Find where the given text appears and provide that cell's center as [x, y] coordinate. 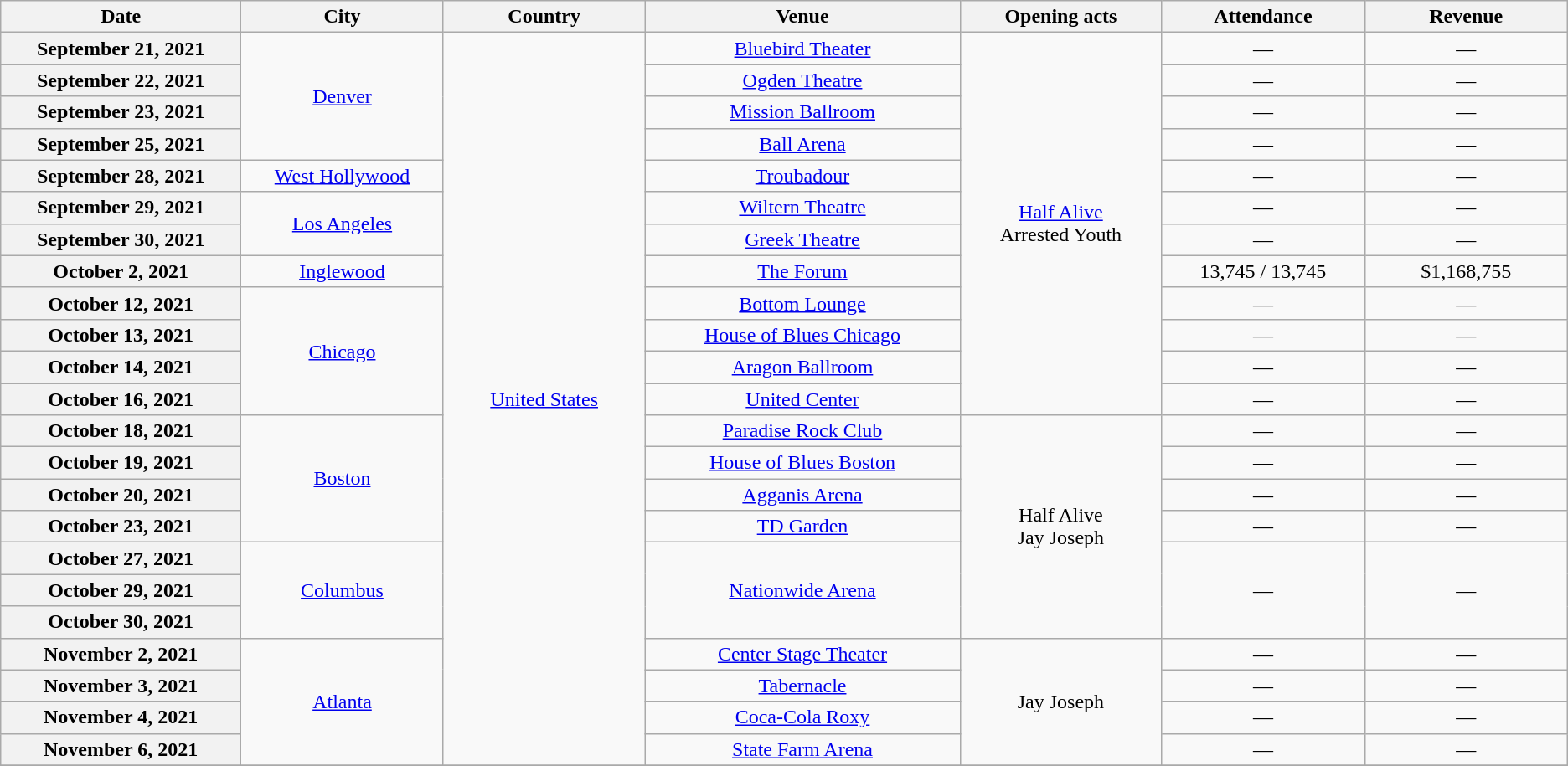
Greek Theatre [802, 239]
October 19, 2021 [121, 463]
House of Blues Boston [802, 463]
Jay Joseph [1060, 702]
September 30, 2021 [121, 239]
Wiltern Theatre [802, 208]
October 2, 2021 [121, 271]
Columbus [343, 590]
Opening acts [1060, 17]
House of Blues Chicago [802, 335]
Paradise Rock Club [802, 431]
Center Stage Theater [802, 654]
Los Angeles [343, 224]
TD Garden [802, 527]
October 20, 2021 [121, 495]
Date [121, 17]
October 23, 2021 [121, 527]
September 29, 2021 [121, 208]
October 18, 2021 [121, 431]
State Farm Arena [802, 749]
13,745 / 13,745 [1263, 271]
Aragon Ballroom [802, 367]
October 27, 2021 [121, 558]
Inglewood [343, 271]
September 21, 2021 [121, 49]
Tabernacle [802, 686]
Boston [343, 479]
United States [544, 398]
Venue [802, 17]
Agganis Arena [802, 495]
City [343, 17]
November 4, 2021 [121, 717]
September 28, 2021 [121, 176]
West Hollywood [343, 176]
Attendance [1263, 17]
September 25, 2021 [121, 144]
Half AliveArrested Youth [1060, 224]
October 30, 2021 [121, 622]
Bluebird Theater [802, 49]
The Forum [802, 271]
Chicago [343, 351]
Ball Arena [802, 144]
Atlanta [343, 702]
Troubadour [802, 176]
United Center [802, 399]
$1,168,755 [1466, 271]
Denver [343, 96]
Coca-Cola Roxy [802, 717]
Nationwide Arena [802, 590]
Country [544, 17]
October 16, 2021 [121, 399]
Mission Ballroom [802, 112]
September 22, 2021 [121, 80]
October 29, 2021 [121, 590]
October 14, 2021 [121, 367]
Half AliveJay Joseph [1060, 527]
November 3, 2021 [121, 686]
October 12, 2021 [121, 303]
October 13, 2021 [121, 335]
November 6, 2021 [121, 749]
September 23, 2021 [121, 112]
Revenue [1466, 17]
Ogden Theatre [802, 80]
Bottom Lounge [802, 303]
November 2, 2021 [121, 654]
